Pinpoint the cell where the given text exists, returning its (X, Y) midpoint coordinate. 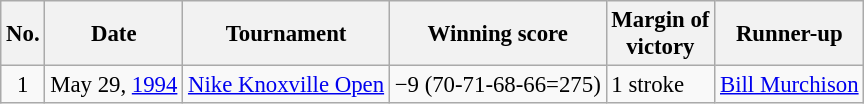
1 stroke (660, 85)
Margin ofvictory (660, 34)
Nike Knoxville Open (286, 85)
Winning score (498, 34)
−9 (70-71-68-66=275) (498, 85)
Date (114, 34)
Runner-up (790, 34)
Bill Murchison (790, 85)
No. (23, 34)
1 (23, 85)
May 29, 1994 (114, 85)
Tournament (286, 34)
